Extract the [x, y] coordinate from the center of the cell holding the provided text.  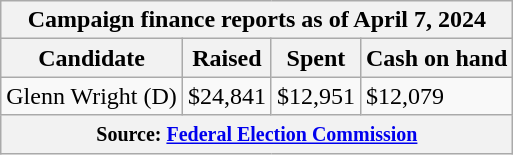
$24,841 [226, 96]
Spent [316, 58]
Source: Federal Election Commission [257, 134]
Campaign finance reports as of April 7, 2024 [257, 20]
$12,951 [316, 96]
Glenn Wright (D) [92, 96]
Raised [226, 58]
Candidate [92, 58]
$12,079 [436, 96]
Cash on hand [436, 58]
